For the text-containing cell, return its midpoint in [x, y] coordinate format. 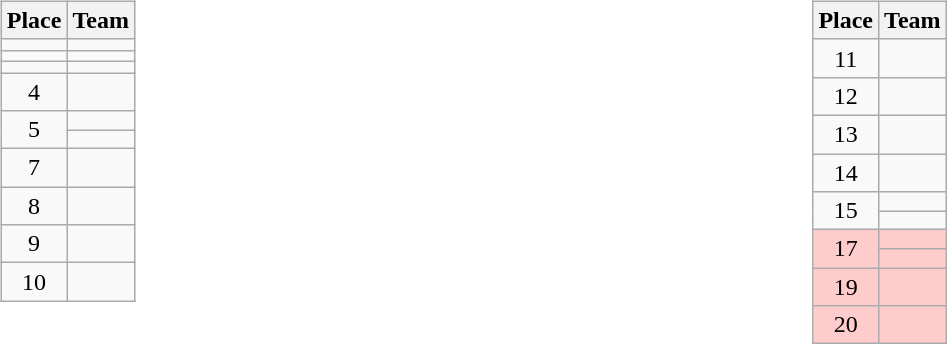
19 [846, 287]
9 [34, 244]
17 [846, 249]
13 [846, 134]
20 [846, 325]
7 [34, 168]
10 [34, 282]
5 [34, 130]
14 [846, 173]
11 [846, 58]
4 [34, 91]
12 [846, 96]
8 [34, 206]
15 [846, 211]
